Output the (X, Y) coordinate of the center of the cell containing the given text.  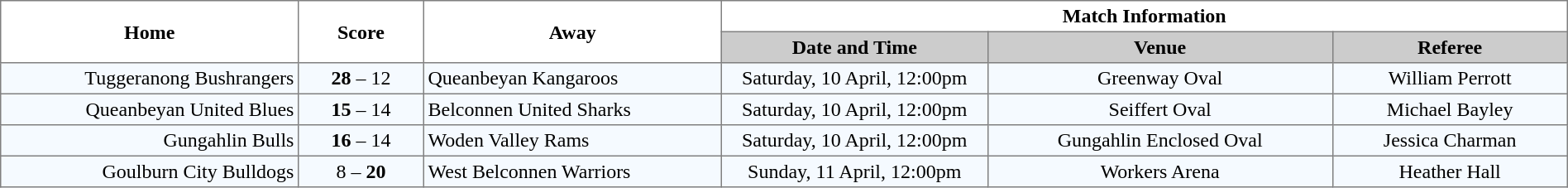
8 – 20 (361, 171)
Score (361, 31)
Venue (1159, 47)
Queanbeyan Kangaroos (572, 79)
Heather Hall (1450, 171)
Match Information (1145, 17)
Home (150, 31)
William Perrott (1450, 79)
16 – 14 (361, 141)
Date and Time (854, 47)
Jessica Charman (1450, 141)
15 – 14 (361, 109)
Seiffert Oval (1159, 109)
Away (572, 31)
Workers Arena (1159, 171)
West Belconnen Warriors (572, 171)
Goulburn City Bulldogs (150, 171)
Michael Bayley (1450, 109)
Referee (1450, 47)
Gungahlin Enclosed Oval (1159, 141)
Sunday, 11 April, 12:00pm (854, 171)
Belconnen United Sharks (572, 109)
Queanbeyan United Blues (150, 109)
28 – 12 (361, 79)
Greenway Oval (1159, 79)
Gungahlin Bulls (150, 141)
Tuggeranong Bushrangers (150, 79)
Woden Valley Rams (572, 141)
